Return [X, Y] of the center of cell containing provided text 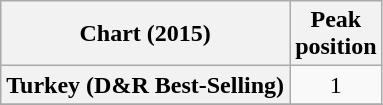
Turkey (D&R Best-Selling) [146, 85]
Chart (2015) [146, 34]
Peakposition [336, 34]
1 [336, 85]
